For the text-containing cell, return its midpoint in (X, Y) coordinate format. 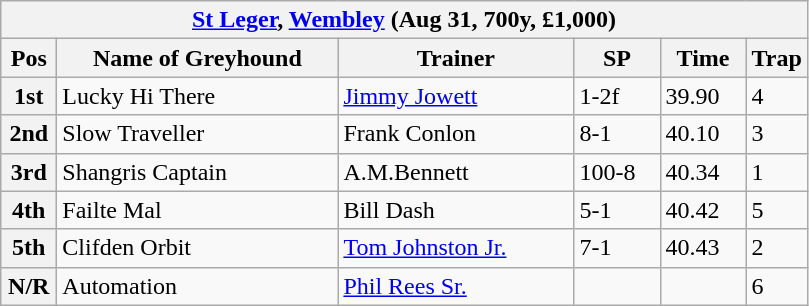
N/R (29, 286)
Phil Rees Sr. (456, 286)
1 (776, 172)
4th (29, 210)
5th (29, 248)
Jimmy Jowett (456, 96)
Time (703, 58)
Lucky Hi There (198, 96)
7-1 (617, 248)
5 (776, 210)
100-8 (617, 172)
Shangris Captain (198, 172)
6 (776, 286)
Frank Conlon (456, 134)
Tom Johnston Jr. (456, 248)
40.43 (703, 248)
Trainer (456, 58)
40.10 (703, 134)
40.42 (703, 210)
SP (617, 58)
3 (776, 134)
Trap (776, 58)
8-1 (617, 134)
1st (29, 96)
Name of Greyhound (198, 58)
2 (776, 248)
40.34 (703, 172)
39.90 (703, 96)
Clifden Orbit (198, 248)
Automation (198, 286)
5-1 (617, 210)
1-2f (617, 96)
A.M.Bennett (456, 172)
St Leger, Wembley (Aug 31, 700y, £1,000) (404, 20)
Pos (29, 58)
4 (776, 96)
Bill Dash (456, 210)
Failte Mal (198, 210)
2nd (29, 134)
3rd (29, 172)
Slow Traveller (198, 134)
